Locate the cell with the specified text and output its (X, Y) center coordinate. 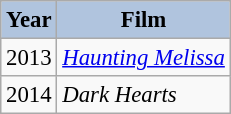
2013 (29, 58)
Film (144, 20)
2014 (29, 95)
Haunting Melissa (144, 58)
Year (29, 20)
Dark Hearts (144, 95)
